Detect which cell encompasses the target text, then output its (x, y) center coordinate. 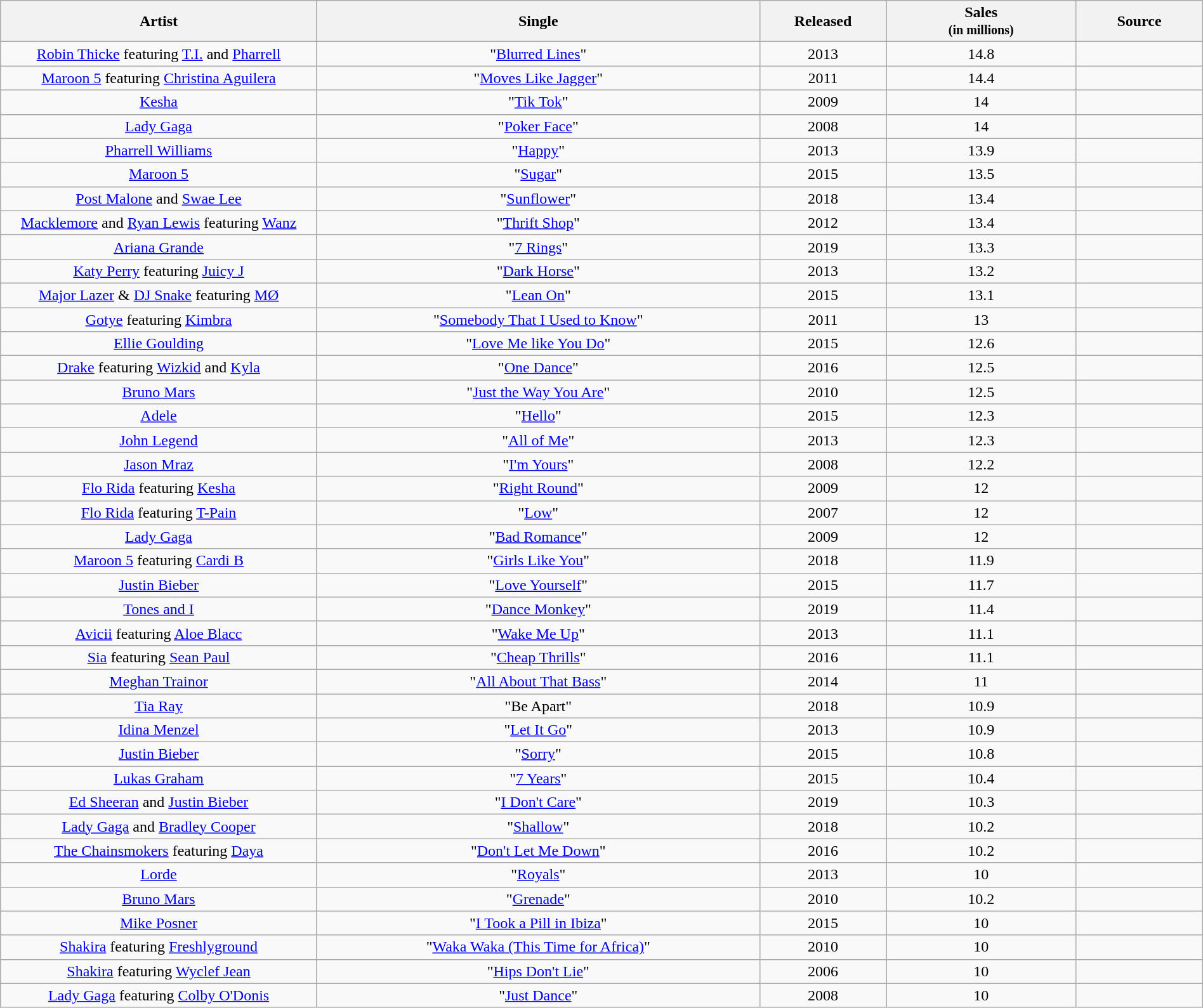
14.8 (981, 54)
"Somebody That I Used to Know" (538, 319)
Lady Gaga and Bradley Cooper (159, 827)
Source (1140, 22)
"All of Me" (538, 440)
Drake featuring Wizkid and Kyla (159, 368)
Lorde (159, 875)
10.3 (981, 802)
11.9 (981, 561)
"Tik Tok" (538, 102)
Maroon 5 featuring Christina Aguilera (159, 78)
Macklemore and Ryan Lewis featuring Wanz (159, 223)
"Just Dance" (538, 995)
"7 Rings" (538, 247)
13 (981, 319)
Tia Ray (159, 706)
Sia featuring Sean Paul (159, 657)
Adele (159, 416)
"Lean On" (538, 295)
2006 (822, 971)
13.2 (981, 271)
Avicii featuring Aloe Blacc (159, 633)
2014 (822, 681)
"I Don't Care" (538, 802)
"Don't Let Me Down" (538, 851)
"Hips Don't Lie" (538, 971)
14.4 (981, 78)
Maroon 5 featuring Cardi B (159, 561)
Shakira featuring Wyclef Jean (159, 971)
"Bad Romance" (538, 537)
"Shallow" (538, 827)
Idina Menzel (159, 730)
"Hello" (538, 416)
"Thrift Shop" (538, 223)
"Be Apart" (538, 706)
Tones and I (159, 609)
"Royals" (538, 875)
Major Lazer & DJ Snake featuring MØ (159, 295)
"Waka Waka (This Time for Africa)" (538, 947)
"One Dance" (538, 368)
Pharrell Williams (159, 150)
Mike Posner (159, 923)
Ellie Goulding (159, 344)
Gotye featuring Kimbra (159, 319)
11 (981, 681)
"Girls Like You" (538, 561)
Lady Gaga featuring Colby O'Donis (159, 995)
"Poker Face" (538, 126)
"Love Me like You Do" (538, 344)
"Blurred Lines" (538, 54)
"Grenade" (538, 899)
11.4 (981, 609)
"Right Round" (538, 488)
11.7 (981, 585)
"Low" (538, 513)
"Love Yourself" (538, 585)
John Legend (159, 440)
Post Malone and Swae Lee (159, 199)
Single (538, 22)
12.6 (981, 344)
"Sugar" (538, 174)
"Moves Like Jagger" (538, 78)
13.1 (981, 295)
10.4 (981, 778)
Meghan Trainor (159, 681)
"Dark Horse" (538, 271)
Ariana Grande (159, 247)
Ed Sheeran and Justin Bieber (159, 802)
Released (822, 22)
Robin Thicke featuring T.I. and Pharrell (159, 54)
"Sunflower" (538, 199)
12.2 (981, 464)
"I'm Yours" (538, 464)
Lukas Graham (159, 778)
"Cheap Thrills" (538, 657)
Flo Rida featuring Kesha (159, 488)
"I Took a Pill in Ibiza" (538, 923)
Sales(in millions) (981, 22)
Kesha (159, 102)
10.8 (981, 754)
Flo Rida featuring T-Pain (159, 513)
13.9 (981, 150)
Artist (159, 22)
2007 (822, 513)
Jason Mraz (159, 464)
Maroon 5 (159, 174)
"Dance Monkey" (538, 609)
"Wake Me Up" (538, 633)
Shakira featuring Freshlyground (159, 947)
The Chainsmokers featuring Daya (159, 851)
"7 Years" (538, 778)
"Sorry" (538, 754)
13.3 (981, 247)
"Happy" (538, 150)
"Just the Way You Are" (538, 392)
13.5 (981, 174)
"All About That Bass" (538, 681)
"Let It Go" (538, 730)
Katy Perry featuring Juicy J (159, 271)
2012 (822, 223)
